Determine the (X, Y) coordinate at the center of the cell enclosing the given text.  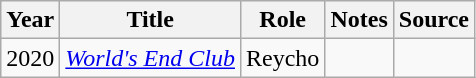
Role (282, 20)
Notes (359, 20)
Source (434, 20)
World's End Club (150, 58)
Title (150, 20)
2020 (30, 58)
Year (30, 20)
Reycho (282, 58)
